From the cell containing the given text, extract its center point as [X, Y] coordinate. 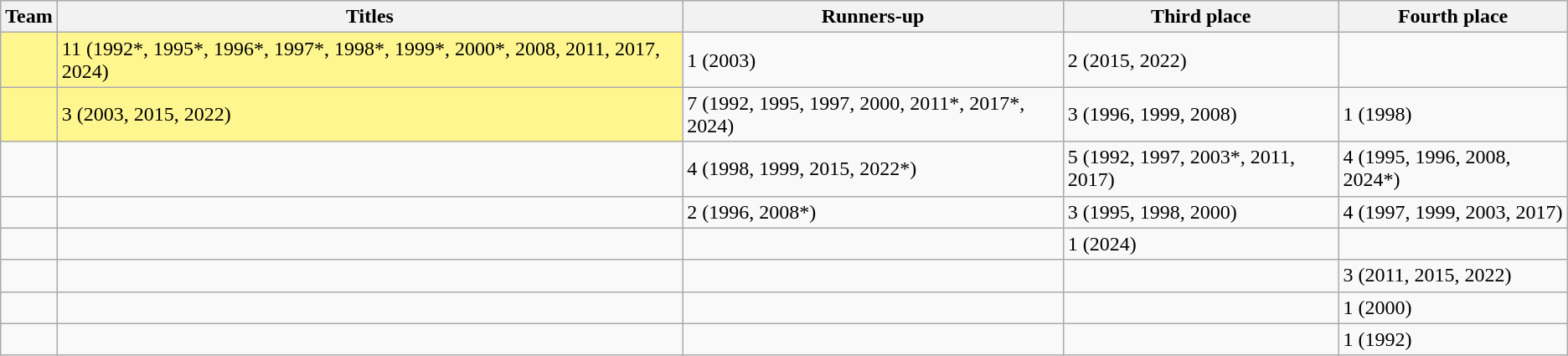
Runners-up [873, 17]
1 (2024) [1201, 244]
3 (1996, 1999, 2008) [1201, 114]
1 (1992) [1452, 339]
3 (2003, 2015, 2022) [369, 114]
5 (1992, 1997, 2003*, 2011, 2017) [1201, 169]
1 (1998) [1452, 114]
1 (2000) [1452, 307]
Team [29, 17]
4 (1995, 1996, 2008, 2024*) [1452, 169]
3 (1995, 1998, 2000) [1201, 212]
1 (2003) [873, 60]
Third place [1201, 17]
4 (1997, 1999, 2003, 2017) [1452, 212]
Titles [369, 17]
Fourth place [1452, 17]
11 (1992*, 1995*, 1996*, 1997*, 1998*, 1999*, 2000*, 2008, 2011, 2017, 2024) [369, 60]
4 (1998, 1999, 2015, 2022*) [873, 169]
2 (2015, 2022) [1201, 60]
3 (2011, 2015, 2022) [1452, 276]
7 (1992, 1995, 1997, 2000, 2011*, 2017*, 2024) [873, 114]
2 (1996, 2008*) [873, 212]
